For the text-containing cell, return its midpoint in (x, y) coordinate format. 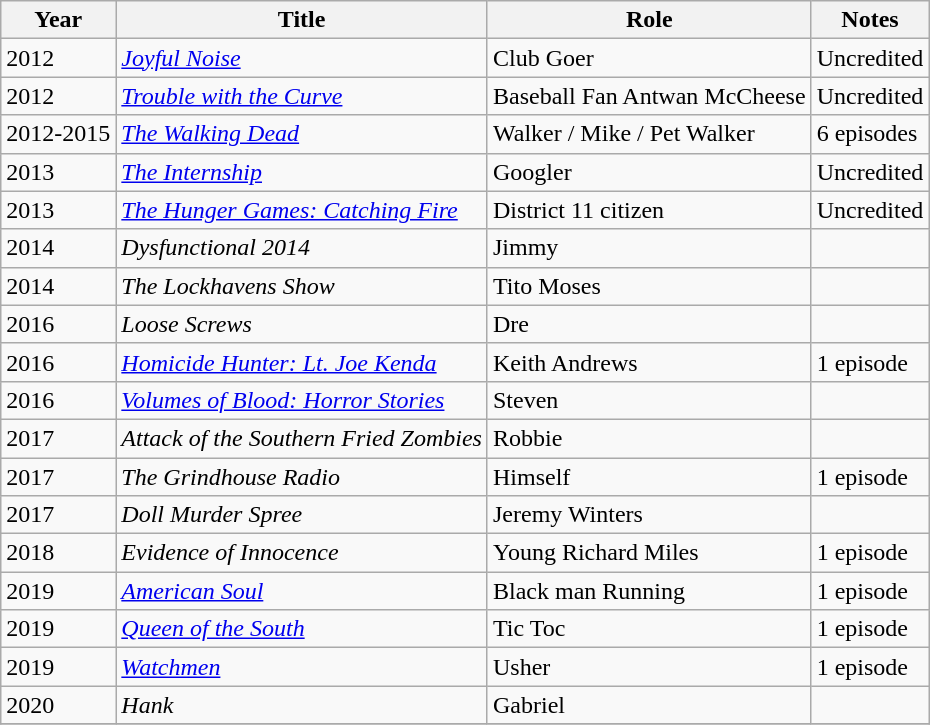
American Soul (302, 591)
Tito Moses (649, 286)
Dre (649, 324)
The Internship (302, 172)
Steven (649, 400)
Tic Toc (649, 629)
6 episodes (870, 134)
Usher (649, 667)
The Walking Dead (302, 134)
2012-2015 (58, 134)
Dysfunctional 2014 (302, 248)
Gabriel (649, 705)
Attack of the Southern Fried Zombies (302, 438)
Title (302, 20)
Keith Andrews (649, 362)
Jeremy Winters (649, 515)
Doll Murder Spree (302, 515)
Volumes of Blood: Horror Stories (302, 400)
Notes (870, 20)
Black man Running (649, 591)
District 11 citizen (649, 210)
The Hunger Games: Catching Fire (302, 210)
Jimmy (649, 248)
2020 (58, 705)
Trouble with the Curve (302, 96)
Baseball Fan Antwan McCheese (649, 96)
Loose Screws (302, 324)
Watchmen (302, 667)
Robbie (649, 438)
Young Richard Miles (649, 553)
Queen of the South (302, 629)
2018 (58, 553)
Role (649, 20)
The Lockhavens Show (302, 286)
The Grindhouse Radio (302, 477)
Himself (649, 477)
Walker / Mike / Pet Walker (649, 134)
Homicide Hunter: Lt. Joe Kenda (302, 362)
Evidence of Innocence (302, 553)
Year (58, 20)
Club Goer (649, 58)
Joyful Noise (302, 58)
Hank (302, 705)
Googler (649, 172)
